Pinpoint the cell where the given text exists, returning its [x, y] midpoint coordinate. 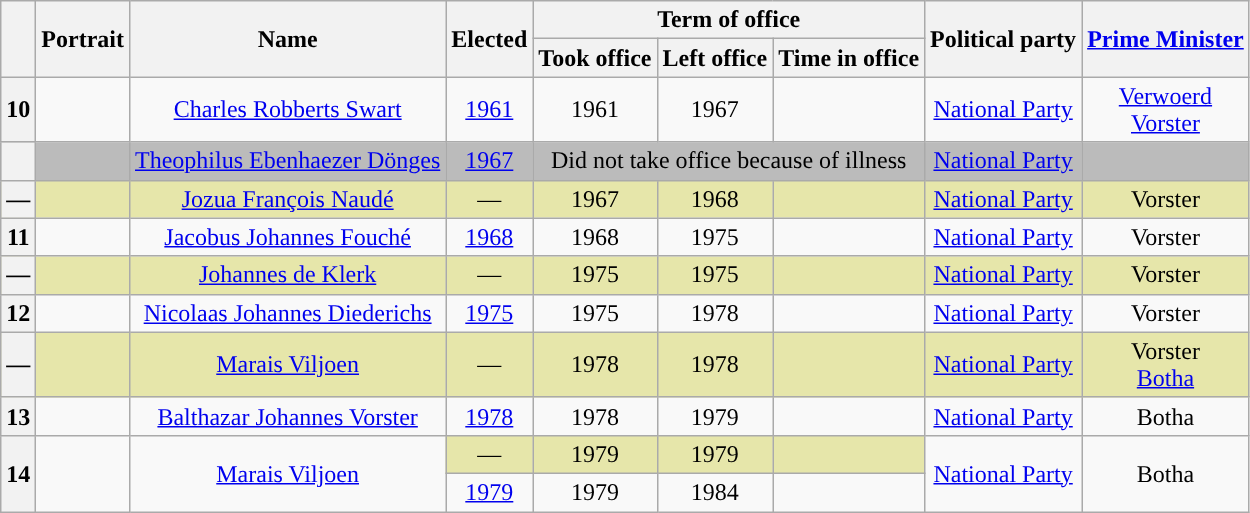
11 [18, 237]
Term of office [729, 20]
Took office [595, 58]
13 [18, 416]
Nicolaas Johannes Diederichs [287, 313]
Time in office [849, 58]
Elected [490, 39]
10 [18, 110]
1984 [715, 492]
Theophilus Ebenhaezer Dönges [287, 161]
VerwoerdVorster [1166, 110]
Johannes de Klerk [287, 275]
Left office [715, 58]
12 [18, 313]
14 [18, 473]
Portrait [83, 39]
Jacobus Johannes Fouché [287, 237]
Prime Minister [1166, 39]
Political party [1004, 39]
Charles Robberts Swart [287, 110]
VorsterBotha [1166, 364]
Name [287, 39]
Balthazar Johannes Vorster [287, 416]
Jozua François Naudé [287, 199]
Did not take office because of illness [729, 161]
